Search for the cell housing the specified text and yield its (X, Y) center coordinate. 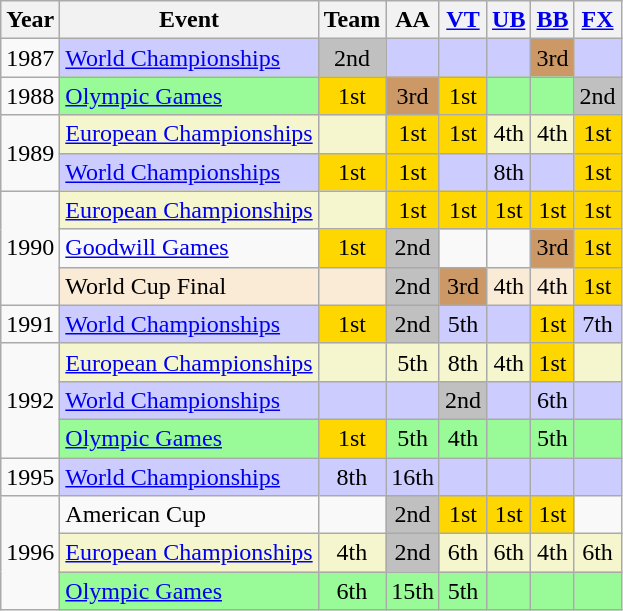
UB (509, 20)
1989 (30, 153)
15th (413, 591)
16th (413, 477)
Goodwill Games (189, 248)
Year (30, 20)
World Cup Final (189, 286)
1991 (30, 324)
1996 (30, 553)
1992 (30, 400)
BB (552, 20)
AA (413, 20)
American Cup (189, 515)
VT (462, 20)
Team (352, 20)
Event (189, 20)
FX (598, 20)
1988 (30, 96)
1990 (30, 248)
1987 (30, 58)
7th (598, 324)
1995 (30, 477)
